Return the [x, y] coordinate for the center point of the cell that contains the specified text.  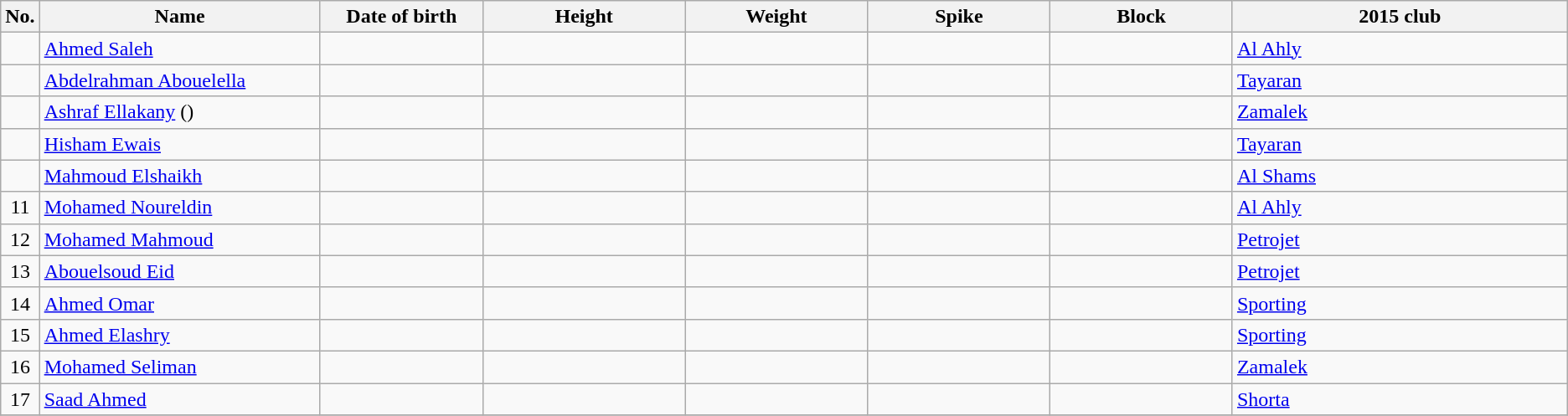
Shorta [1400, 399]
Mohamed Mahmoud [179, 239]
12 [20, 239]
Date of birth [402, 17]
17 [20, 399]
15 [20, 335]
Ahmed Saleh [179, 49]
Mohamed Noureldin [179, 208]
Name [179, 17]
2015 club [1400, 17]
Mahmoud Elshaikh [179, 176]
14 [20, 303]
Saad Ahmed [179, 399]
Al Shams [1400, 176]
Ahmed Elashry [179, 335]
Ahmed Omar [179, 303]
Spike [959, 17]
Ashraf Ellakany () [179, 112]
No. [20, 17]
Block [1142, 17]
Height [585, 17]
Weight [777, 17]
11 [20, 208]
Abouelsoud Eid [179, 271]
Mohamed Seliman [179, 367]
16 [20, 367]
Abdelrahman Abouelella [179, 80]
13 [20, 271]
Hisham Ewais [179, 144]
